Detect which cell encompasses the target text, then output its (X, Y) center coordinate. 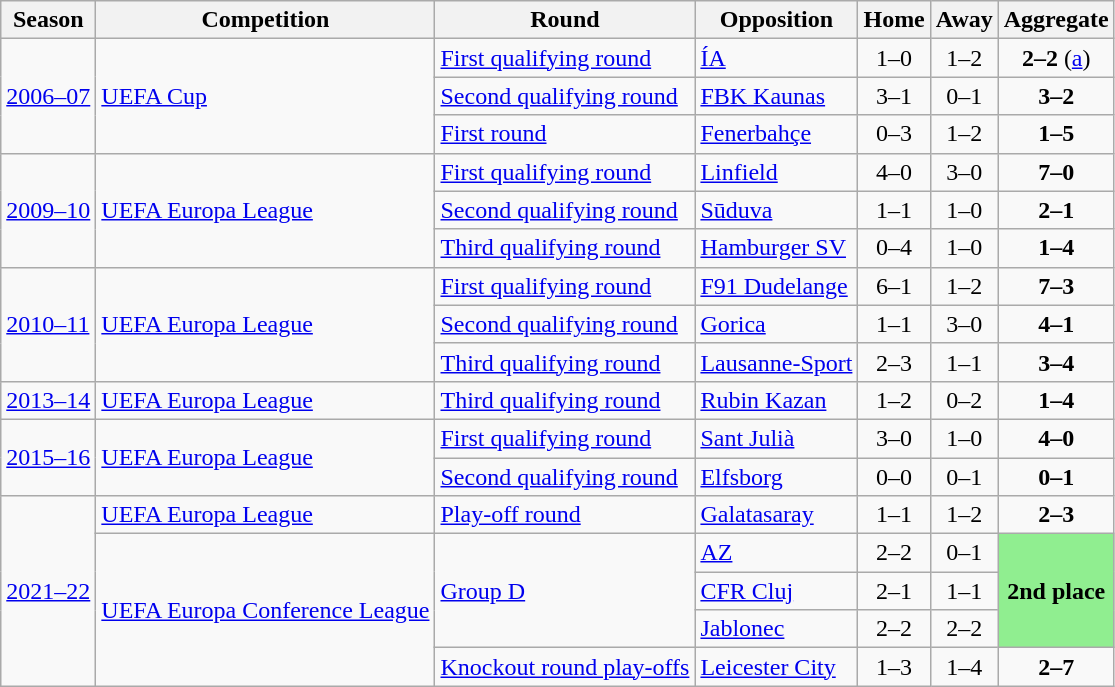
Group D (565, 591)
0–4 (894, 248)
UEFA Cup (266, 96)
Sant Julià (776, 438)
Home (894, 20)
Away (964, 20)
2013–14 (48, 400)
Galatasaray (776, 515)
2021–22 (48, 591)
First round (565, 134)
Leicester City (776, 667)
1–5 (1056, 134)
0–3 (894, 134)
Lausanne-Sport (776, 362)
Gorica (776, 324)
FBK Kaunas (776, 96)
2nd place (1056, 591)
2009–10 (48, 210)
2010–11 (48, 324)
7–3 (1056, 286)
ÍA (776, 58)
2006–07 (48, 96)
4–1 (1056, 324)
Rubin Kazan (776, 400)
Elfsborg (776, 477)
UEFA Europa Conference League (266, 610)
Sūduva (776, 210)
Competition (266, 20)
2015–16 (48, 457)
2–7 (1056, 667)
3–1 (894, 96)
0–0 (894, 477)
Round (565, 20)
Aggregate (1056, 20)
7–0 (1056, 172)
2–2 (a) (1056, 58)
3–2 (1056, 96)
Jablonec (776, 629)
1–3 (894, 667)
Hamburger SV (776, 248)
3–4 (1056, 362)
0–2 (964, 400)
6–1 (894, 286)
Play-off round (565, 515)
Season (48, 20)
Knockout round play-offs (565, 667)
CFR Cluj (776, 591)
Linfield (776, 172)
Fenerbahçe (776, 134)
Opposition (776, 20)
F91 Dudelange (776, 286)
AZ (776, 553)
